Extract the (x, y) coordinate from the center of the cell holding the provided text.  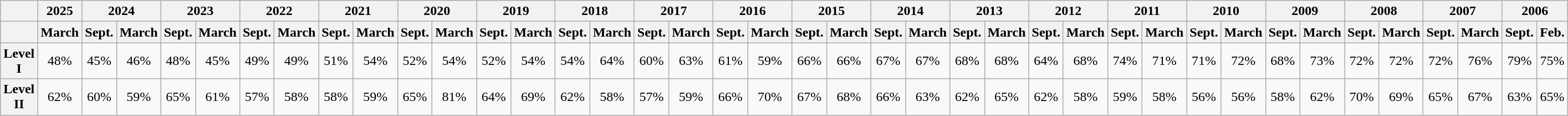
2006 (1535, 11)
51% (336, 61)
2014 (910, 11)
2010 (1226, 11)
2025 (60, 11)
Level I (19, 61)
2019 (516, 11)
2017 (673, 11)
76% (1480, 61)
2009 (1305, 11)
2018 (595, 11)
79% (1519, 61)
2020 (437, 11)
2008 (1384, 11)
46% (139, 61)
75% (1552, 61)
2011 (1147, 11)
2016 (753, 11)
2022 (279, 11)
Feb. (1552, 32)
73% (1322, 61)
2007 (1463, 11)
2021 (358, 11)
81% (454, 97)
2012 (1068, 11)
74% (1125, 61)
2013 (989, 11)
Level II (19, 97)
2015 (831, 11)
2023 (200, 11)
2024 (121, 11)
